Capture the cell that displays the provided text and extract its (x, y) central coordinate. 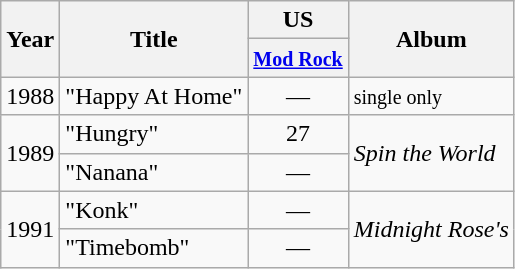
Title (154, 39)
27 (298, 134)
Midnight Rose's (431, 229)
single only (431, 96)
1989 (30, 153)
1988 (30, 96)
Spin the World (431, 153)
Year (30, 39)
"Hungry" (154, 134)
"Happy At Home" (154, 96)
"Konk" (154, 210)
"Nanana" (154, 172)
1991 (30, 229)
Album (431, 39)
"Timebomb" (154, 248)
US (298, 20)
Mod Rock (298, 58)
